Search for the cell housing the specified text and yield its [x, y] center coordinate. 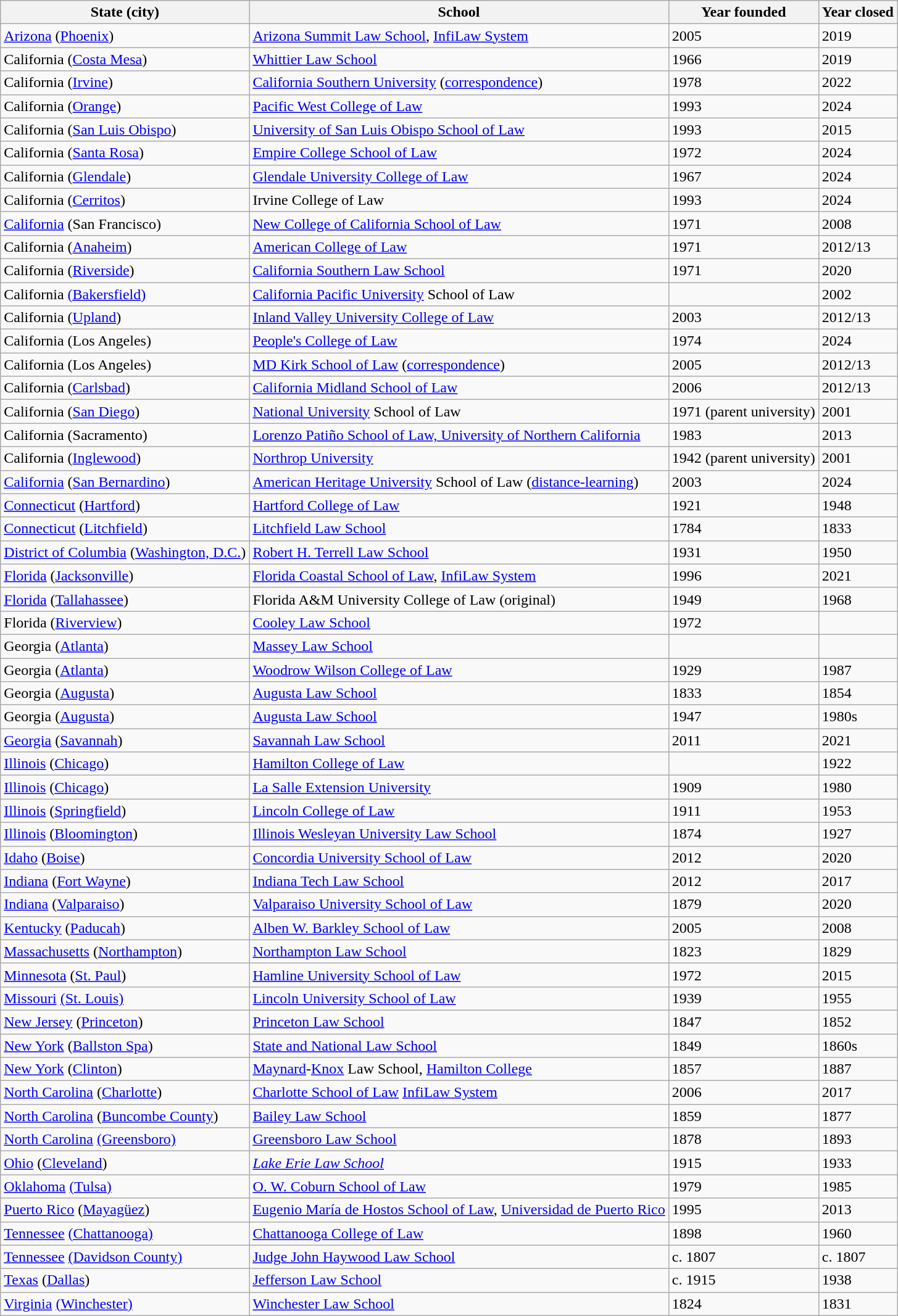
1968 [858, 599]
Jefferson Law School [459, 1280]
1974 [743, 341]
Chattanooga College of Law [459, 1233]
Idaho (Boise) [125, 858]
1927 [858, 834]
Glendale University College of Law [459, 176]
Massey Law School [459, 646]
Irvine College of Law [459, 200]
Virginia (Winchester) [125, 1304]
Connecticut (Litchfield) [125, 529]
Minnesota (St. Paul) [125, 975]
1955 [858, 998]
1860s [858, 1046]
1915 [743, 1163]
1859 [743, 1116]
1831 [858, 1304]
Florida (Tallahassee) [125, 599]
New Jersey (Princeton) [125, 1022]
1929 [743, 669]
Kentucky (Paducah) [125, 928]
1847 [743, 1022]
People's College of Law [459, 341]
California (Riverside) [125, 270]
2022 [858, 83]
1784 [743, 529]
Indiana (Fort Wayne) [125, 881]
1854 [858, 693]
1877 [858, 1116]
1933 [858, 1163]
Florida A&M University College of Law (original) [459, 599]
Year founded [743, 12]
New York (Ballston Spa) [125, 1046]
Maynard-Knox Law School, Hamilton College [459, 1069]
1939 [743, 998]
1893 [858, 1140]
Bailey Law School [459, 1116]
1898 [743, 1233]
State and National Law School [459, 1046]
California (Glendale) [125, 176]
Tennessee (Davidson County) [125, 1257]
1949 [743, 599]
Lincoln College of Law [459, 811]
Inland Valley University College of Law [459, 318]
California (Irvine) [125, 83]
District of Columbia (Washington, D.C.) [125, 552]
Florida (Riverview) [125, 623]
1931 [743, 552]
1953 [858, 811]
2002 [858, 294]
1874 [743, 834]
Princeton Law School [459, 1022]
La Salle Extension University [459, 787]
State (city) [125, 12]
1823 [743, 951]
Pacific West College of Law [459, 106]
1887 [858, 1069]
Northrop University [459, 458]
1921 [743, 505]
1960 [858, 1233]
Illinois (Springfield) [125, 811]
Alben W. Barkley School of Law [459, 928]
1852 [858, 1022]
California (San Francisco) [125, 223]
Judge John Haywood Law School [459, 1257]
1909 [743, 787]
O. W. Coburn School of Law [459, 1186]
Florida Coastal School of Law, InfiLaw System [459, 576]
1849 [743, 1046]
1996 [743, 576]
1980s [858, 717]
California Southern Law School [459, 270]
Winchester Law School [459, 1304]
Arizona Summit Law School, InfiLaw System [459, 36]
California (San Diego) [125, 412]
Hamilton College of Law [459, 764]
California (Santa Rosa) [125, 153]
Northampton Law School [459, 951]
North Carolina (Buncombe County) [125, 1116]
1971 (parent university) [743, 412]
1947 [743, 717]
National University School of Law [459, 412]
Illinois (Bloomington) [125, 834]
California (Costa Mesa) [125, 59]
Indiana Tech Law School [459, 881]
California (Carlsbad) [125, 388]
Lorenzo Patiño School of Law, University of Northern California [459, 435]
Hartford College of Law [459, 505]
Cooley Law School [459, 623]
Indiana (Valparaiso) [125, 904]
California (Inglewood) [125, 458]
Valparaiso University School of Law [459, 904]
Texas (Dallas) [125, 1280]
1878 [743, 1140]
MD Kirk School of Law (correspondence) [459, 365]
Tennessee (Chattanooga) [125, 1233]
Ohio (Cleveland) [125, 1163]
2011 [743, 740]
California (Orange) [125, 106]
California (Sacramento) [125, 435]
California (San Luis Obispo) [125, 130]
North Carolina (Charlotte) [125, 1093]
1985 [858, 1186]
School [459, 12]
1978 [743, 83]
1857 [743, 1069]
Georgia (Savannah) [125, 740]
Whittier Law School [459, 59]
c. 1915 [743, 1280]
Lincoln University School of Law [459, 998]
Woodrow Wilson College of Law [459, 669]
1995 [743, 1210]
New College of California School of Law [459, 223]
California Midland School of Law [459, 388]
1983 [743, 435]
North Carolina (Greensboro) [125, 1140]
1950 [858, 552]
1987 [858, 669]
1824 [743, 1304]
Litchfield Law School [459, 529]
California Pacific University School of Law [459, 294]
American College of Law [459, 247]
American Heritage University School of Law (distance-learning) [459, 482]
Year closed [858, 12]
1922 [858, 764]
California (Upland) [125, 318]
Oklahoma (Tulsa) [125, 1186]
California (Anaheim) [125, 247]
New York (Clinton) [125, 1069]
Missouri (St. Louis) [125, 998]
1967 [743, 176]
Arizona (Phoenix) [125, 36]
Charlotte School of Law InfiLaw System [459, 1093]
Greensboro Law School [459, 1140]
Eugenio María de Hostos School of Law, Universidad de Puerto Rico [459, 1210]
1829 [858, 951]
1942 (parent university) [743, 458]
1938 [858, 1280]
1948 [858, 505]
1911 [743, 811]
1966 [743, 59]
1979 [743, 1186]
Florida (Jacksonville) [125, 576]
California (San Bernardino) [125, 482]
Savannah Law School [459, 740]
Illinois Wesleyan University Law School [459, 834]
California (Bakersfield) [125, 294]
Concordia University School of Law [459, 858]
Puerto Rico (Mayagüez) [125, 1210]
Massachusetts (Northampton) [125, 951]
Robert H. Terrell Law School [459, 552]
1879 [743, 904]
California Southern University (correspondence) [459, 83]
Connecticut (Hartford) [125, 505]
University of San Luis Obispo School of Law [459, 130]
1980 [858, 787]
Hamline University School of Law [459, 975]
Empire College School of Law [459, 153]
California (Cerritos) [125, 200]
Lake Erie Law School [459, 1163]
